Extract the (X, Y) coordinate from the center of the cell holding the provided text.  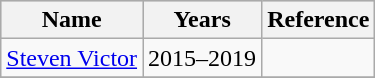
Steven Victor (72, 58)
Name (72, 20)
Reference (318, 20)
Years (202, 20)
2015–2019 (202, 58)
